Pinpoint the cell where the given text exists, returning its [X, Y] midpoint coordinate. 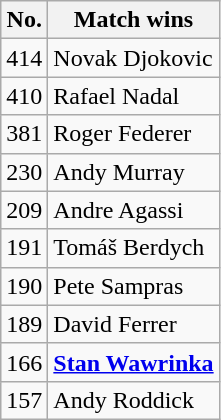
190 [24, 286]
Match wins [134, 20]
209 [24, 210]
Stan Wawrinka [134, 362]
Roger Federer [134, 134]
189 [24, 324]
191 [24, 248]
Tomáš Berdych [134, 248]
Pete Sampras [134, 286]
230 [24, 172]
Rafael Nadal [134, 96]
Andre Agassi [134, 210]
381 [24, 134]
410 [24, 96]
Novak Djokovic [134, 58]
157 [24, 400]
No. [24, 20]
David Ferrer [134, 324]
Andy Roddick [134, 400]
414 [24, 58]
Andy Murray [134, 172]
166 [24, 362]
